Extract the (X, Y) coordinate from the center of the cell holding the provided text.  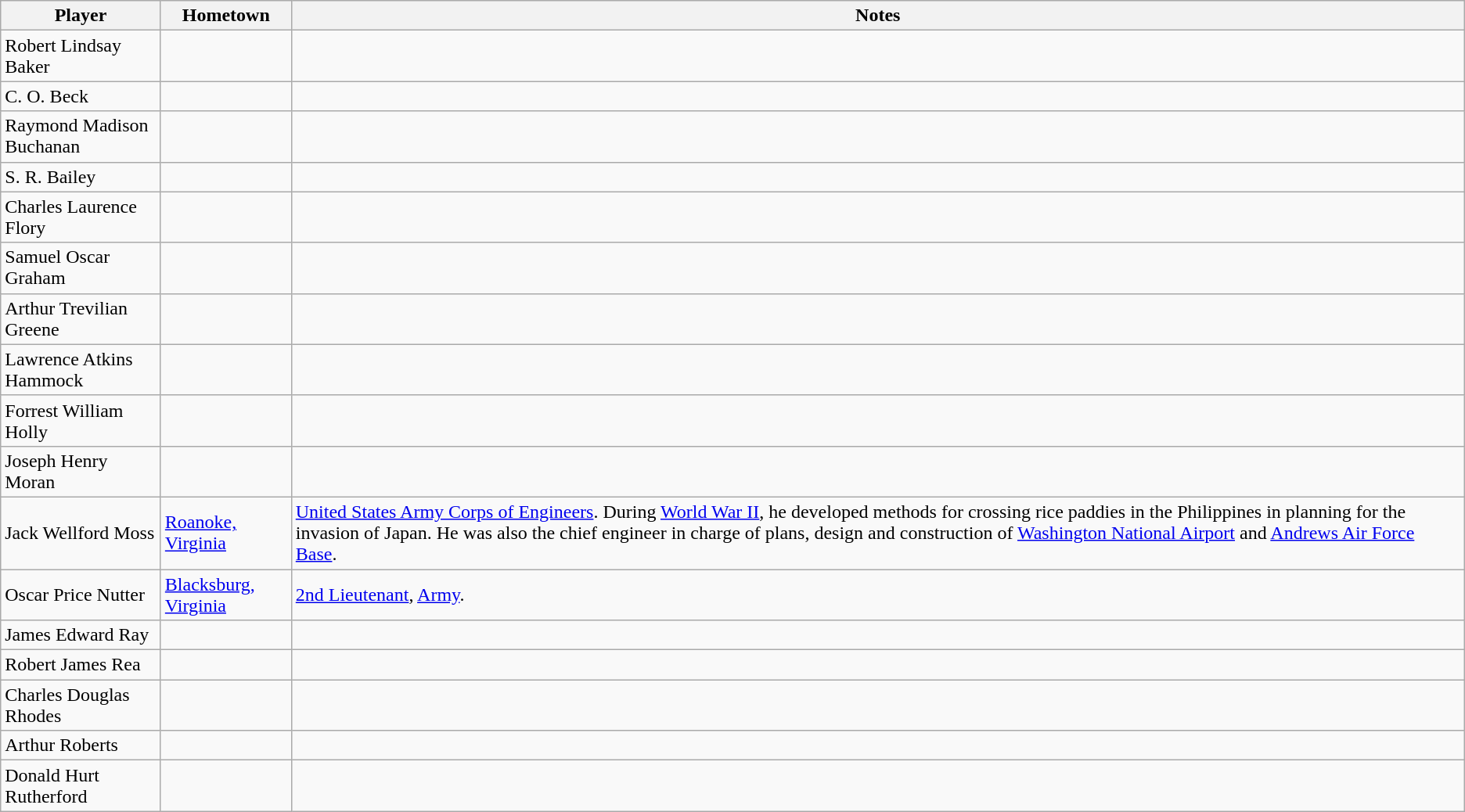
Charles Douglas Rhodes (81, 706)
Arthur Trevilian Greene (81, 319)
S. R. Bailey (81, 177)
Blacksburg, Virginia (225, 595)
Arthur Roberts (81, 746)
James Edward Ray (81, 635)
Robert James Rea (81, 665)
Jack Wellford Moss (81, 533)
Samuel Oscar Graham (81, 268)
Robert Lindsay Baker (81, 56)
Oscar Price Nutter (81, 595)
Roanoke, Virginia (225, 533)
Forrest William Holly (81, 421)
Player (81, 16)
Donald Hurt Rutherford (81, 785)
C. O. Beck (81, 96)
Lawrence Atkins Hammock (81, 369)
2nd Lieutenant, Army. (878, 595)
Notes (878, 16)
Joseph Henry Moran (81, 471)
Charles Laurence Flory (81, 217)
Hometown (225, 16)
Raymond Madison Buchanan (81, 136)
